Identify which cell holds the provided text, then report its (X, Y) central coordinate. 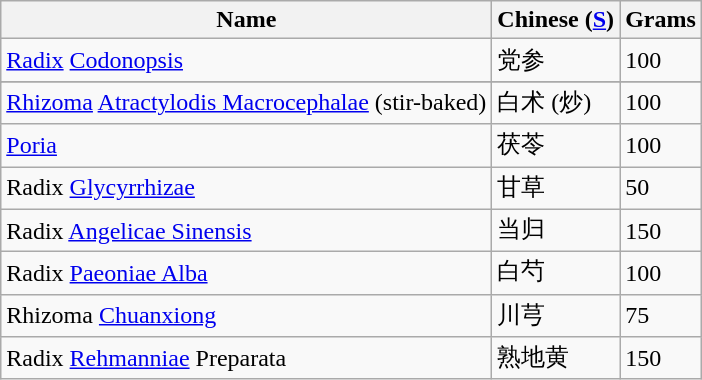
Name (246, 20)
党参 (556, 60)
Rhizoma Chuanxiong (246, 316)
Radix Angelicae Sinensis (246, 230)
Radix Codonopsis (246, 60)
川芎 (556, 316)
白芍 (556, 274)
熟地黄 (556, 358)
Radix Rehmanniae Preparata (246, 358)
75 (661, 316)
Grams (661, 20)
Poria (246, 146)
当归 (556, 230)
50 (661, 188)
Rhizoma Atractylodis Macrocephalae (stir-baked) (246, 102)
甘草 (556, 188)
Radix Glycyrrhizae (246, 188)
Radix Paeoniae Alba (246, 274)
茯苓 (556, 146)
Chinese (S) (556, 20)
白术 (炒) (556, 102)
